Extract the (X, Y) coordinate from the center of the cell holding the provided text.  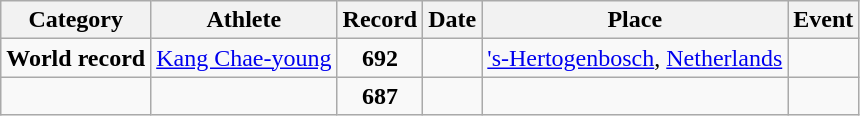
692 (380, 58)
's-Hertogenbosch, Netherlands (635, 58)
Kang Chae-young (244, 58)
Place (635, 20)
World record (76, 58)
Date (452, 20)
687 (380, 96)
Event (824, 20)
Category (76, 20)
Record (380, 20)
Athlete (244, 20)
